Capture the cell that displays the provided text and extract its [X, Y] central coordinate. 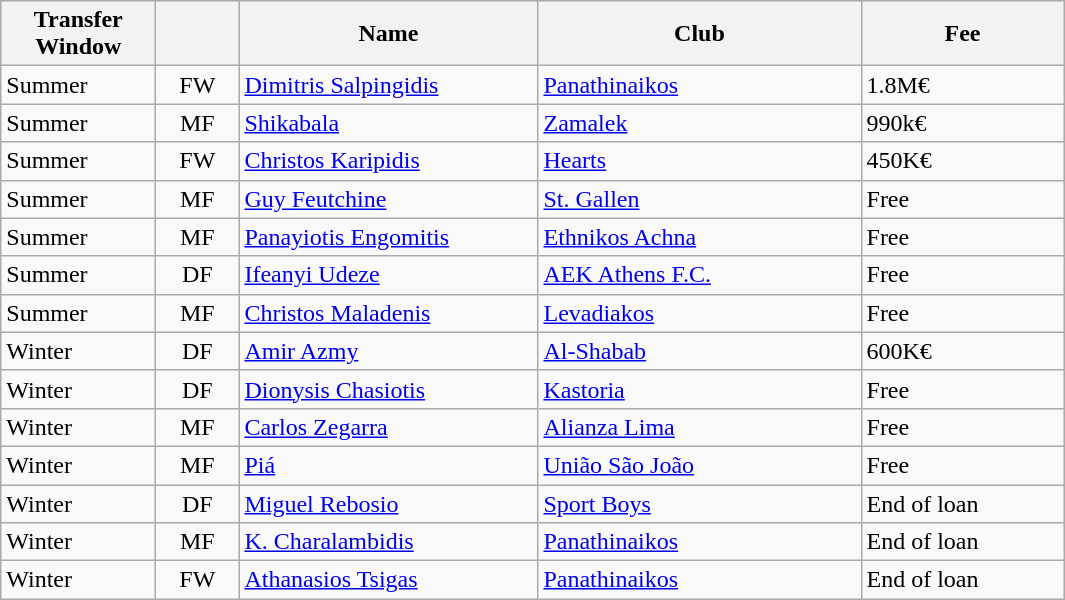
600K€ [962, 351]
Miguel Rebosio [388, 503]
União São João [700, 465]
Dionysis Chasiotis [388, 389]
St. Gallen [700, 199]
Name [388, 34]
Dimitris Salpingidis [388, 85]
Shikabala [388, 123]
Athanasios Tsigas [388, 580]
Sport Boys [700, 503]
Guy Feutchine [388, 199]
Al-Shabab [700, 351]
Piá [388, 465]
Levadiakos [700, 313]
Fee [962, 34]
Club [700, 34]
Carlos Zegarra [388, 427]
450K€ [962, 161]
Alianza Lima [700, 427]
Transfer Window [78, 34]
Christos Maladenis [388, 313]
Hearts [700, 161]
Christos Karipidis [388, 161]
990k€ [962, 123]
Ethnikos Achna [700, 237]
Ifeanyi Udeze [388, 275]
Kastoria [700, 389]
1.8M€ [962, 85]
Zamalek [700, 123]
AEK Athens F.C. [700, 275]
K. Charalambidis [388, 542]
Panayiotis Engomitis [388, 237]
Amir Azmy [388, 351]
